Extract the [x, y] coordinate from the center of the cell holding the provided text.  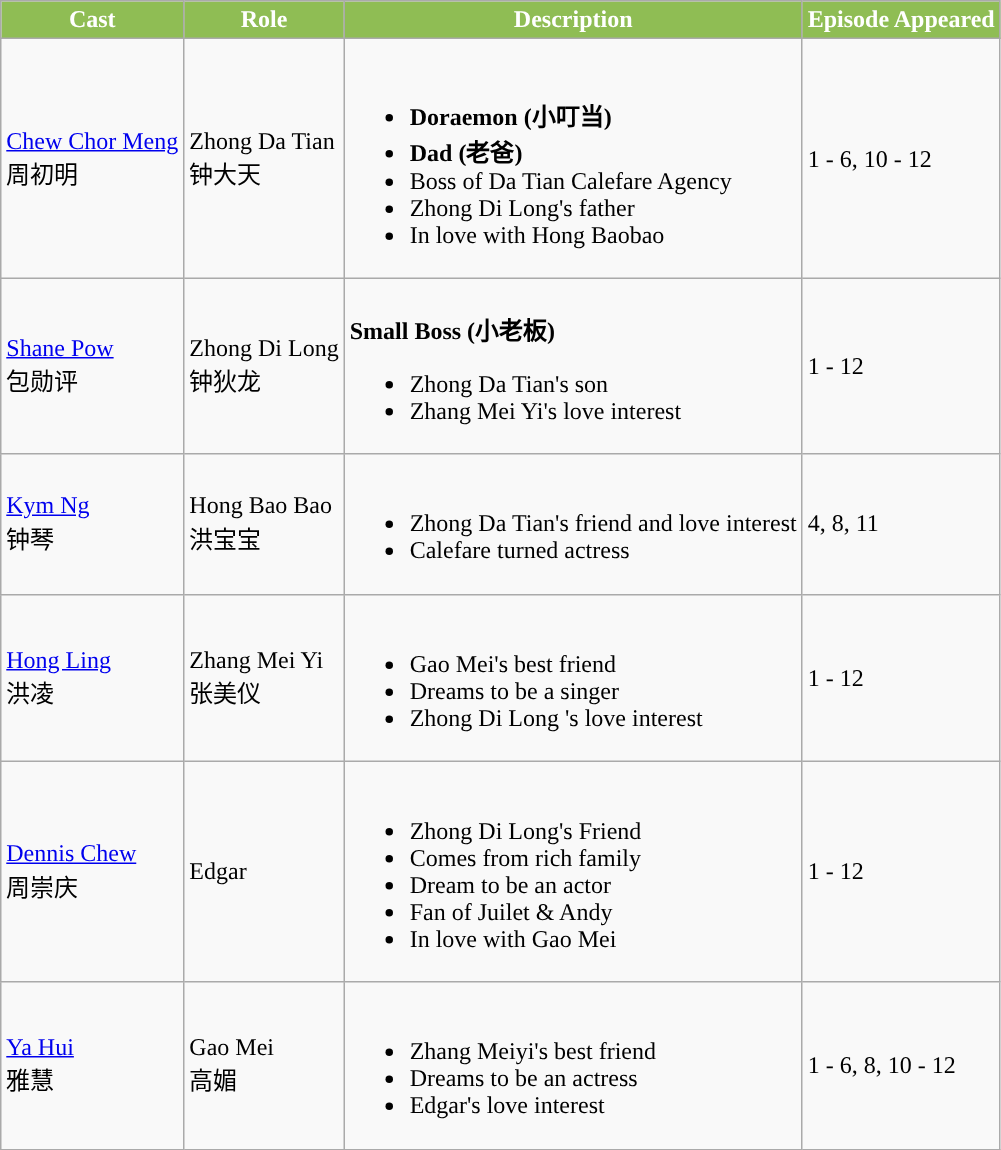
Zhong Di Long's FriendComes from rich familyDream to be an actorFan of Juilet & AndyIn love with Gao Mei [573, 872]
Shane Pow 包勋评 [92, 366]
Zhang Mei Yi 张美仪 [264, 678]
4, 8, 11 [901, 524]
Episode Appeared [901, 20]
Small Boss (小老板)Zhong Da Tian's sonZhang Mei Yi's love interest [573, 366]
Zhong Da Tian's friend and love interestCalefare turned actress [573, 524]
Hong Ling 洪凌 [92, 678]
Dennis Chew 周崇庆 [92, 872]
Doraemon (小叮当)Dad (老爸)Boss of Da Tian Calefare AgencyZhong Di Long's fatherIn love with Hong Baobao [573, 158]
Description [573, 20]
Zhong Di Long 钟狄龙 [264, 366]
Zhang Meiyi's best friendDreams to be an actressEdgar's love interest [573, 1066]
Kym Ng 钟琴 [92, 524]
Gao Mei's best friendDreams to be a singerZhong Di Long 's love interest [573, 678]
Edgar [264, 872]
Cast [92, 20]
1 - 6, 8, 10 - 12 [901, 1066]
Chew Chor Meng 周初明 [92, 158]
Hong Bao Bao 洪宝宝 [264, 524]
1 - 6, 10 - 12 [901, 158]
Gao Mei 高媚 [264, 1066]
Ya Hui 雅慧 [92, 1066]
Zhong Da Tian 钟大天 [264, 158]
Role [264, 20]
